For the text-containing cell, return its midpoint in [X, Y] coordinate format. 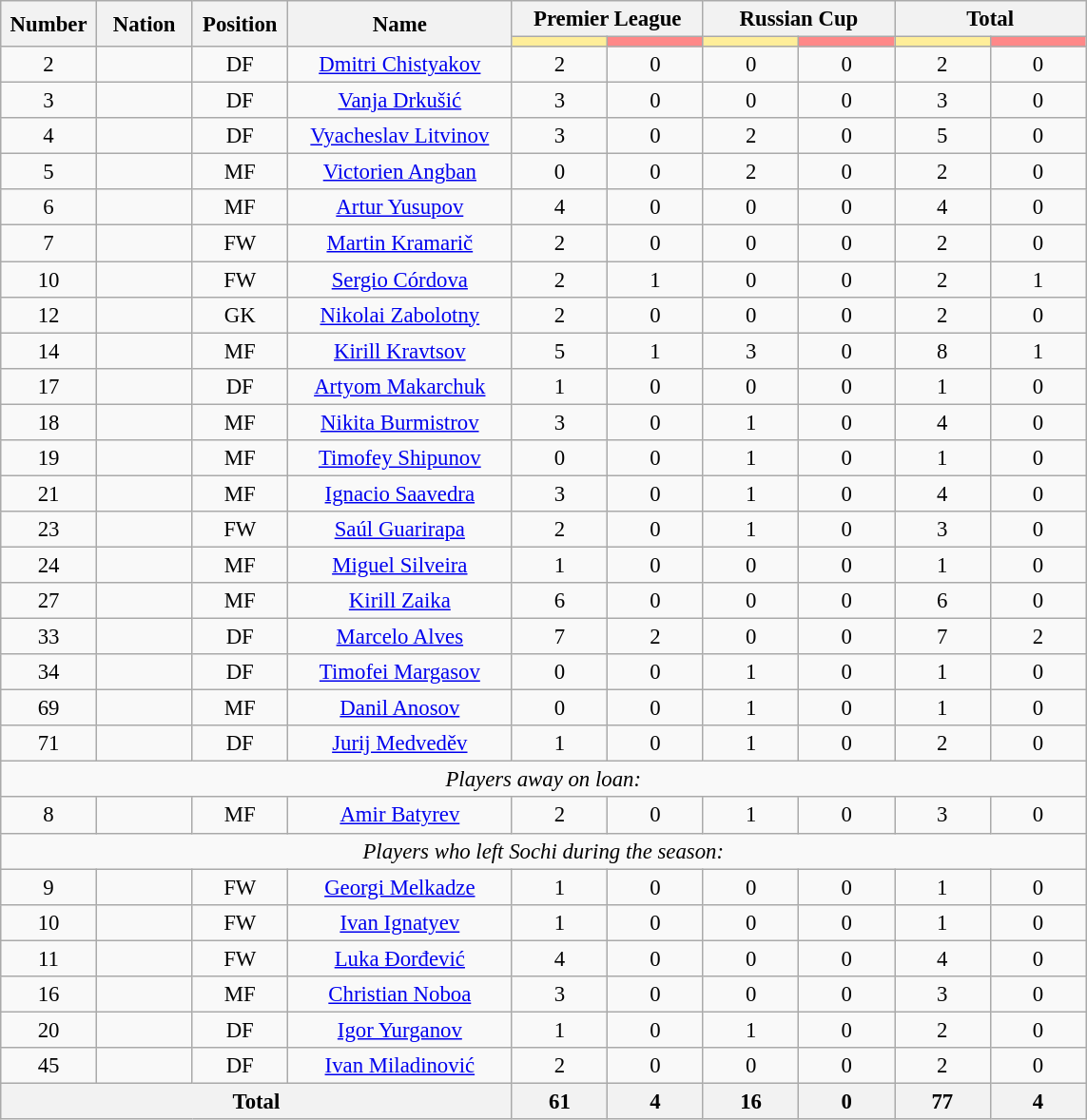
Nikolai Zabolotny [400, 315]
17 [49, 386]
Miguel Silveira [400, 565]
Danil Anosov [400, 708]
Artur Yusupov [400, 208]
34 [49, 672]
Amir Batyrev [400, 816]
33 [49, 637]
Igor Yurganov [400, 1030]
Name [400, 24]
Nation [145, 24]
Vyacheslav Litvinov [400, 136]
Martin Kramarič [400, 243]
Saúl Guarirapa [400, 530]
Players who left Sochi during the season: [544, 851]
Russian Cup [799, 19]
12 [49, 315]
Ivan Miladinović [400, 1066]
11 [49, 958]
Victorien Angban [400, 172]
Dmitri Chistyakov [400, 65]
Timofey Shipunov [400, 458]
61 [559, 1101]
Kirill Zaika [400, 601]
Timofei Margasov [400, 672]
77 [941, 1101]
71 [49, 743]
Kirill Kravtsov [400, 351]
Sergio Córdova [400, 280]
19 [49, 458]
45 [49, 1066]
Ignacio Saavedra [400, 493]
23 [49, 530]
Position [240, 24]
Georgi Melkadze [400, 887]
Ivan Ignatyev [400, 922]
Jurij Medveděv [400, 743]
Luka Đorđević [400, 958]
Vanja Drkušić [400, 101]
Players away on loan: [544, 780]
14 [49, 351]
Marcelo Alves [400, 637]
24 [49, 565]
27 [49, 601]
Artyom Makarchuk [400, 386]
Nikita Burmistrov [400, 422]
21 [49, 493]
Premier League [607, 19]
GK [240, 315]
9 [49, 887]
20 [49, 1030]
Number [49, 24]
Christian Noboa [400, 994]
69 [49, 708]
18 [49, 422]
